Find where the given text appears and provide that cell's center as [x, y] coordinate. 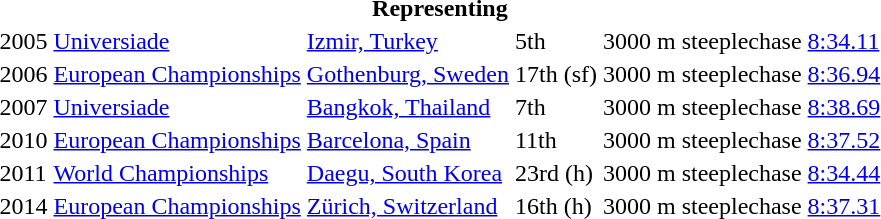
Barcelona, Spain [408, 140]
7th [556, 107]
World Championships [177, 173]
Bangkok, Thailand [408, 107]
5th [556, 41]
Gothenburg, Sweden [408, 74]
Izmir, Turkey [408, 41]
Daegu, South Korea [408, 173]
23rd (h) [556, 173]
17th (sf) [556, 74]
11th [556, 140]
